Scan for the cell matching the given text and deliver its (x, y) coordinate at center. 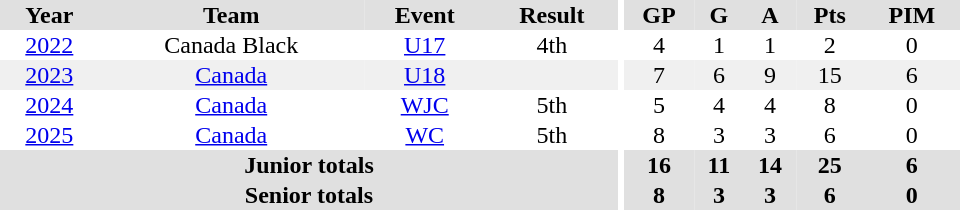
G (719, 15)
Year (50, 15)
2023 (50, 75)
2024 (50, 105)
5 (659, 105)
2 (830, 45)
14 (770, 165)
Pts (830, 15)
Result (552, 15)
15 (830, 75)
Junior totals (309, 165)
Event (425, 15)
11 (719, 165)
A (770, 15)
PIM (912, 15)
2025 (50, 135)
Team (232, 15)
7 (659, 75)
U18 (425, 75)
4th (552, 45)
16 (659, 165)
GP (659, 15)
WC (425, 135)
WJC (425, 105)
9 (770, 75)
2022 (50, 45)
25 (830, 165)
Canada Black (232, 45)
Senior totals (309, 195)
U17 (425, 45)
